Determine the [x, y] coordinate at the center of the cell enclosing the given text.  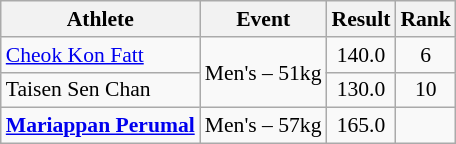
Cheok Kon Fatt [100, 55]
Men's – 51kg [264, 72]
Mariappan Perumal [100, 126]
Event [264, 19]
Rank [426, 19]
10 [426, 90]
6 [426, 55]
Result [362, 19]
Athlete [100, 19]
165.0 [362, 126]
Taisen Sen Chan [100, 90]
Men's – 57kg [264, 126]
130.0 [362, 90]
140.0 [362, 55]
